Search for the cell housing the specified text and yield its (X, Y) center coordinate. 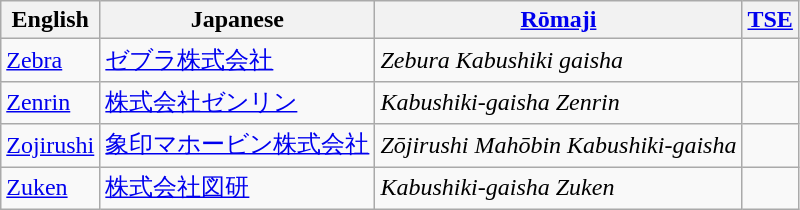
Japanese (238, 20)
Rōmaji (558, 20)
ゼブラ株式会社 (238, 60)
Zebra (50, 60)
株式会社ゼンリン (238, 102)
Zuken (50, 188)
象印マホービン株式会社 (238, 146)
Kabushiki-gaisha Zuken (558, 188)
Zojirushi (50, 146)
Zenrin (50, 102)
English (50, 20)
株式会社図研 (238, 188)
Zebura Kabushiki gaisha (558, 60)
Kabushiki-gaisha Zenrin (558, 102)
TSE (770, 20)
Zōjirushi Mahōbin Kabushiki-gaisha (558, 146)
